From the cell containing the given text, extract its center point as (X, Y) coordinate. 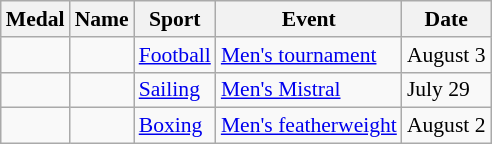
Football (175, 55)
August 3 (446, 55)
Men's featherweight (309, 126)
Sailing (175, 90)
Medal (36, 19)
Boxing (175, 126)
July 29 (446, 90)
August 2 (446, 126)
Men's Mistral (309, 90)
Event (309, 19)
Date (446, 19)
Name (102, 19)
Men's tournament (309, 55)
Sport (175, 19)
